Extract the [x, y] coordinate from the center of the cell holding the provided text.  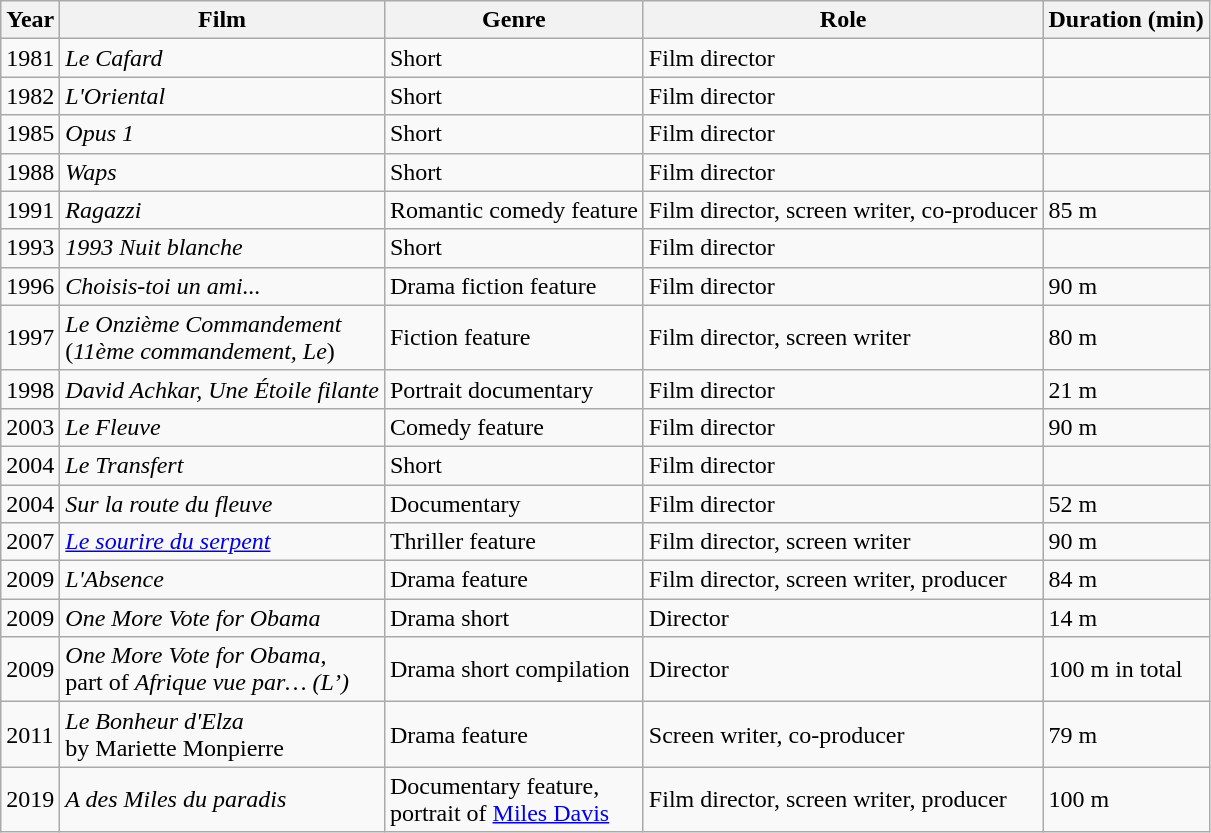
1993 Nuit blanche [222, 248]
L'Oriental [222, 96]
One More Vote for Obama,part of Afrique vue par… (L’) [222, 670]
1981 [30, 58]
2011 [30, 734]
84 m [1126, 580]
Choisis-toi un ami... [222, 286]
Romantic comedy feature [514, 210]
Film director, screen writer, co-producer [843, 210]
Le Bonheur d'Elza by Mariette Monpierre [222, 734]
21 m [1126, 389]
2007 [30, 542]
Sur la route du fleuve [222, 503]
1998 [30, 389]
Drama fiction feature [514, 286]
1997 [30, 338]
Genre [514, 20]
80 m [1126, 338]
Fiction feature [514, 338]
Waps [222, 172]
1991 [30, 210]
Le Transfert [222, 465]
52 m [1126, 503]
79 m [1126, 734]
100 m in total [1126, 670]
2003 [30, 427]
Film [222, 20]
Drama short [514, 618]
Role [843, 20]
Thriller feature [514, 542]
1982 [30, 96]
Documentary feature,portrait of Miles Davis [514, 800]
1985 [30, 134]
Comedy feature [514, 427]
85 m [1126, 210]
2019 [30, 800]
Le Cafard [222, 58]
L'Absence [222, 580]
1988 [30, 172]
Year [30, 20]
Le Fleuve [222, 427]
Documentary [514, 503]
A des Miles du paradis [222, 800]
100 m [1126, 800]
14 m [1126, 618]
Ragazzi [222, 210]
1996 [30, 286]
Screen writer, co-producer [843, 734]
David Achkar, Une Étoile filante [222, 389]
Duration (min) [1126, 20]
Portrait documentary [514, 389]
Opus 1 [222, 134]
Le Onzième Commandement(11ème commandement, Le) [222, 338]
One More Vote for Obama [222, 618]
1993 [30, 248]
Le sourire du serpent [222, 542]
Drama short compilation [514, 670]
